Locate the cell with the specified text and output its [X, Y] center coordinate. 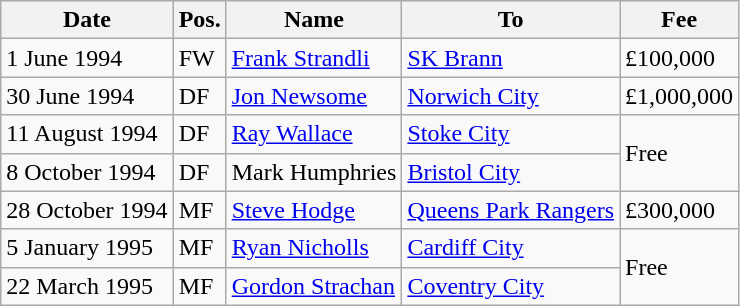
£300,000 [680, 210]
Pos. [200, 20]
1 June 1994 [87, 58]
£100,000 [680, 58]
Cardiff City [511, 248]
To [511, 20]
Fee [680, 20]
Ray Wallace [314, 134]
FW [200, 58]
Stoke City [511, 134]
Gordon Strachan [314, 286]
Jon Newsome [314, 96]
22 March 1995 [87, 286]
Steve Hodge [314, 210]
28 October 1994 [87, 210]
Date [87, 20]
11 August 1994 [87, 134]
Coventry City [511, 286]
Queens Park Rangers [511, 210]
Frank Strandli [314, 58]
Norwich City [511, 96]
Name [314, 20]
Mark Humphries [314, 172]
8 October 1994 [87, 172]
SK Brann [511, 58]
£1,000,000 [680, 96]
30 June 1994 [87, 96]
Ryan Nicholls [314, 248]
Bristol City [511, 172]
5 January 1995 [87, 248]
